For the text-containing cell, return its midpoint in (x, y) coordinate format. 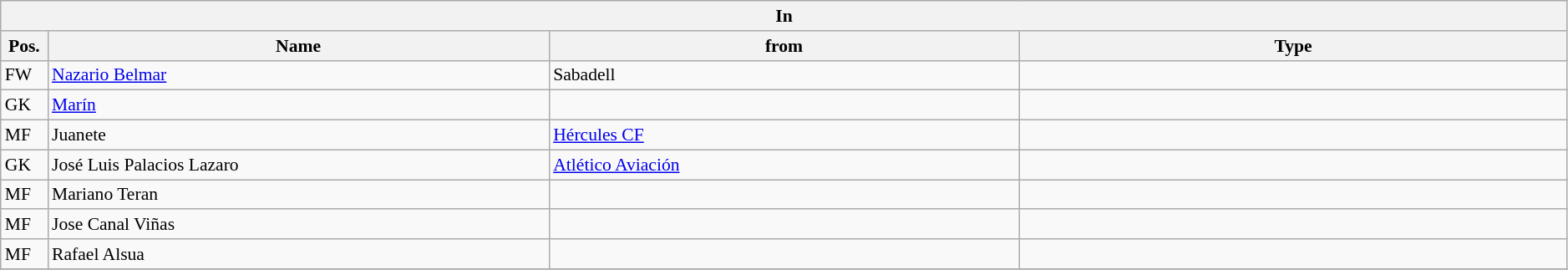
Rafael Alsua (298, 254)
Mariano Teran (298, 195)
Hércules CF (784, 135)
Marín (298, 105)
from (784, 46)
Juanete (298, 135)
Sabadell (784, 75)
Type (1293, 46)
Name (298, 46)
In (784, 16)
Nazario Belmar (298, 75)
Pos. (24, 46)
José Luis Palacios Lazaro (298, 165)
Atlético Aviación (784, 165)
FW (24, 75)
Jose Canal Viñas (298, 225)
